Scan for the cell matching the given text and deliver its (X, Y) coordinate at center. 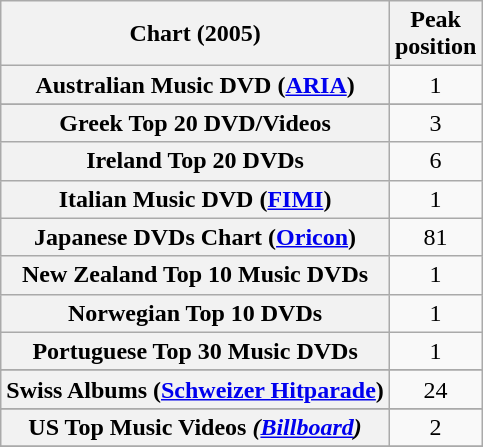
Norwegian Top 10 DVDs (196, 313)
Peakposition (435, 34)
Ireland Top 20 DVDs (196, 161)
New Zealand Top 10 Music DVDs (196, 275)
81 (435, 237)
3 (435, 123)
24 (435, 389)
Portuguese Top 30 Music DVDs (196, 351)
US Top Music Videos (Billboard) (196, 427)
Greek Top 20 DVD/Videos (196, 123)
Chart (2005) (196, 34)
6 (435, 161)
Australian Music DVD (ARIA) (196, 85)
Italian Music DVD (FIMI) (196, 199)
Japanese DVDs Chart (Oricon) (196, 237)
2 (435, 427)
Swiss Albums (Schweizer Hitparade) (196, 389)
